Output the (X, Y) coordinate of the center of the cell containing the given text.  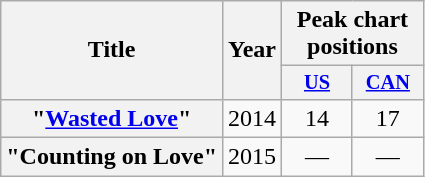
"Wasted Love" (112, 118)
Year (252, 50)
17 (388, 118)
14 (318, 118)
"Counting on Love" (112, 157)
2014 (252, 118)
CAN (388, 83)
2015 (252, 157)
US (318, 83)
Title (112, 50)
Peak chart positions (353, 34)
